Provide the (x, y) coordinate of the cell's center where the given text is located.  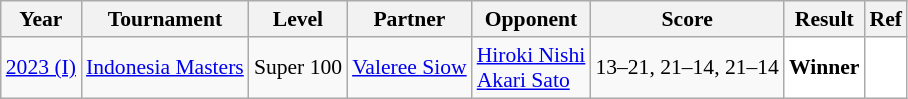
Level (298, 19)
Result (824, 19)
Valeree Siow (410, 68)
Indonesia Masters (165, 68)
13–21, 21–14, 21–14 (687, 68)
Year (41, 19)
Score (687, 19)
Super 100 (298, 68)
Hiroki Nishi Akari Sato (532, 68)
Ref (885, 19)
Winner (824, 68)
Partner (410, 19)
Tournament (165, 19)
2023 (I) (41, 68)
Opponent (532, 19)
